Determine the [X, Y] coordinate at the center of the cell enclosing the given text.  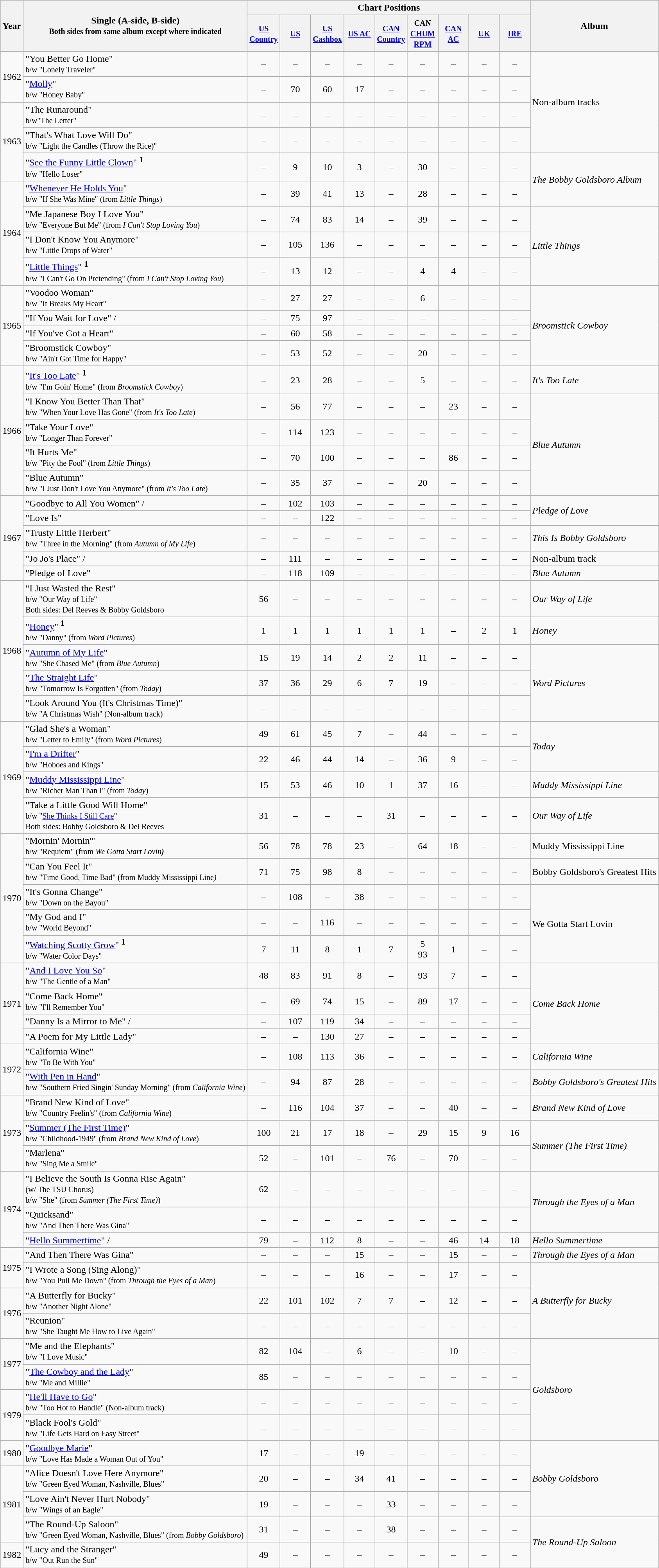
Hello Summertime [594, 1240]
Bobby Goldsboro [594, 1478]
"I Wrote a Song (Sing Along)"b/w "You Pull Me Down" (from Through the Eyes of a Man) [135, 1275]
US [295, 33]
"He'll Have to Go"b/w "Too Hot to Handle" (Non-album track) [135, 1403]
CANCHUMRPM [423, 33]
US AC [360, 33]
1970 [12, 898]
It's Too Late [594, 380]
"Goodbye to All You Women" / [135, 503]
122 [328, 518]
111 [295, 559]
"Mornin' Mornin'"b/w "Requiem" (from We Gotta Start Lovin) [135, 846]
"I Know You Better Than That"b/w "When Your Love Has Gone" (from It's Too Late) [135, 407]
85 [263, 1377]
Today [594, 747]
"It's Too Late" 1b/w "I'm Goin' Home" (from Broomstick Cowboy) [135, 380]
40 [453, 1108]
"Lucy and the Stranger"b/w "Out Run the Sun" [135, 1555]
"Danny Is a Mirror to Me" / [135, 1022]
5 [423, 380]
35 [295, 483]
Pledge of Love [594, 510]
The Round-Up Saloon [594, 1542]
Honey [594, 631]
45 [328, 734]
"And Then There Was Gina" [135, 1255]
1979 [12, 1415]
30 [423, 167]
114 [295, 432]
3 [360, 167]
112 [328, 1240]
"It's Gonna Change"b/w "Down on the Bayou" [135, 897]
"A Poem for My Little Lady" [135, 1036]
Non-album track [594, 559]
1977 [12, 1364]
103 [328, 503]
1972 [12, 1069]
"The Cowboy and the Lady"b/w "Me and Millie" [135, 1377]
"The Round-Up Saloon"b/w "Green Eyed Woman, Nashville, Blues" (from Bobby Goldsboro) [135, 1529]
"My God and I"b/w "World Beyond" [135, 922]
Album [594, 26]
"Marlena"b/w "Sing Me a Smile" [135, 1158]
Year [12, 26]
64 [423, 846]
1966 [12, 431]
"Broomstick Cowboy"b/w "Ain't Got Time for Happy" [135, 354]
"The Straight Life"b/w "Tomorrow Is Forgotten" (from Today) [135, 683]
"Reunion"b/w "She Taught Me How to Live Again" [135, 1326]
Come Back Home [594, 1004]
98 [328, 871]
593 [423, 949]
Broomstick Cowboy [594, 325]
"Look Around You (It's Christmas Time)"b/w "A Christmas Wish" (Non-album track) [135, 709]
1973 [12, 1133]
"Me and the Elephants"b/w "I Love Music" [135, 1352]
"If You've Got a Heart" [135, 333]
"Can You Feel It"b/w "Time Good, Time Bad" (from Muddy Mississippi Line) [135, 871]
91 [328, 976]
"If You Wait for Love" / [135, 318]
1968 [12, 651]
87 [328, 1082]
86 [453, 458]
33 [391, 1504]
1980 [12, 1453]
CAN AC [453, 33]
The Bobby Goldsboro Album [594, 180]
58 [328, 333]
136 [328, 245]
"Me Japanese Boy I Love You"b/w "Everyone But Me" (from I Can't Stop Loving You) [135, 219]
"Summer (The First Time)"b/w "Childhood-1949" (from Brand New Kind of Love) [135, 1133]
Brand New Kind of Love [594, 1108]
"Take a Little Good Will Home"b/w "She Thinks I Still Care"Both sides: Bobby Goldsboro & Del Reeves [135, 815]
61 [295, 734]
"Pledge of Love" [135, 573]
"I Just Wasted the Rest"b/w "Our Way of Life"Both sides: Del Reeves & Bobby Goldsboro [135, 599]
"I'm a Drifter"b/w "Hoboes and Kings" [135, 760]
93 [423, 976]
"With Pen in Hand"b/w "Southern Fried Singin' Sunday Morning" (from California Wine) [135, 1082]
1981 [12, 1504]
1982 [12, 1555]
130 [328, 1036]
1976 [12, 1313]
"The Runaround"b/w"The Letter" [135, 115]
"Brand New Kind of Love"b/w "Country Feelin's" (from California Wine) [135, 1108]
"Alice Doesn't Love Here Anymore"b/w "Green Eyed Woman, Nashville, Blues" [135, 1478]
"Love Ain't Never Hurt Nobody"b/w "Wings of an Eagle" [135, 1504]
1974 [12, 1209]
107 [295, 1022]
A Butterfly for Bucky [594, 1300]
"Come Back Home"b/w "I'll Remember You" [135, 1001]
"Black Fool's Gold"b/w "Life Gets Hard on Easy Street" [135, 1428]
118 [295, 573]
1963 [12, 142]
We Gotta Start Lovin [594, 924]
USCashbox [328, 33]
"See the Funny Little Clown" 1b/w "Hello Loser" [135, 167]
79 [263, 1240]
94 [295, 1082]
Goldsboro [594, 1390]
1964 [12, 233]
Little Things [594, 246]
1965 [12, 325]
US Country [263, 33]
"Quicksand"b/w "And Then There Was Gina" [135, 1220]
105 [295, 245]
71 [263, 871]
"Watching Scotty Grow" 1b/w "Water Color Days" [135, 949]
1967 [12, 538]
"Voodoo Woman"b/w "It Breaks My Heart" [135, 298]
"Little Things" 1b/w "I Can't Go On Pretending" (from I Can't Stop Loving You) [135, 271]
Chart Positions [389, 8]
"Whenever He Holds You"b/w "If She Was Mine" (from Little Things) [135, 194]
"And I Love You So"b/w "The Gentle of a Man" [135, 976]
21 [295, 1133]
"Take Your Love"b/w "Longer Than Forever" [135, 432]
77 [328, 407]
"I Don't Know You Anymore"b/w "Little Drops of Water" [135, 245]
"Muddy Mississippi Line"b/w "Richer Man Than I" (from Today) [135, 785]
Summer (The First Time) [594, 1146]
76 [391, 1158]
62 [263, 1189]
1971 [12, 1004]
"Molly"b/w "Honey Baby" [135, 89]
"I Believe the South Is Gonna Rise Again"(w/ The TSU Chorus)b/w "She" (from Summer (The First Time)) [135, 1189]
"Trusty Little Herbert"b/w "Three in the Morning" (from Autumn of My Life) [135, 538]
119 [328, 1022]
113 [328, 1057]
"California Wine"b/w "To Be With You" [135, 1057]
UK [484, 33]
"That's What Love Will Do"b/w "Light the Candles (Throw the Rice)" [135, 140]
"Goodbye Marie"b/w "Love Has Made a Woman Out of You" [135, 1453]
"It Hurts Me"b/w "Pity the Fool" (from Little Things) [135, 458]
This Is Bobby Goldsboro [594, 538]
1969 [12, 778]
Word Pictures [594, 683]
"A Butterfly for Bucky"b/w "Another Night Alone" [135, 1301]
California Wine [594, 1057]
109 [328, 573]
48 [263, 976]
"Jo Jo's Place" / [135, 559]
"Love Is" [135, 518]
Single (A-side, B-side)Both sides from same album except where indicated [135, 26]
"You Better Go Home"b/w "Lonely Traveler" [135, 64]
1975 [12, 1267]
123 [328, 432]
Non-album tracks [594, 102]
"Blue Autumn"b/w "I Just Don't Love You Anymore" (from It's Too Late) [135, 483]
CAN Country [391, 33]
IRE [515, 33]
1962 [12, 77]
97 [328, 318]
69 [295, 1001]
82 [263, 1352]
"Glad She's a Woman"b/w "Letter to Emily" (from Word Pictures) [135, 734]
89 [423, 1001]
"Autumn of My Life"b/w "She Chased Me" (from Blue Autumn) [135, 657]
"Hello Summertime" / [135, 1240]
"Honey" 1b/w "Danny" (from Word Pictures) [135, 631]
